Capture the cell that displays the provided text and extract its (X, Y) central coordinate. 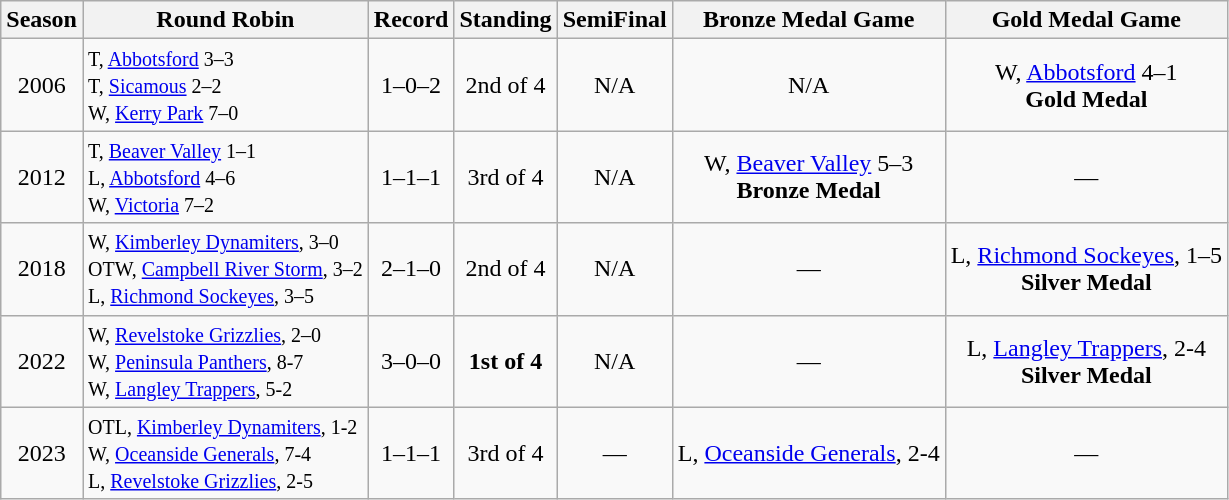
L, Langley Trappers, 2-4Silver Medal (1086, 361)
L, Richmond Sockeyes, 1–5Silver Medal (1086, 269)
Record (411, 20)
Season (42, 20)
OTL, Kimberley Dynamiters, 1-2W, Oceanside Generals, 7-4L, Revelstoke Grizzlies, 2-5 (225, 453)
Standing (506, 20)
3–0–0 (411, 361)
W, Beaver Valley 5–3Bronze Medal (808, 177)
W, Revelstoke Grizzlies, 2–0W, Peninsula Panthers, 8-7W, Langley Trappers, 5-2 (225, 361)
SemiFinal (614, 20)
Gold Medal Game (1086, 20)
Bronze Medal Game (808, 20)
1–0–2 (411, 85)
2018 (42, 269)
Round Robin (225, 20)
2–1–0 (411, 269)
2012 (42, 177)
T, Abbotsford 3–3T, Sicamous 2–2W, Kerry Park 7–0 (225, 85)
2022 (42, 361)
L, Oceanside Generals, 2-4 (808, 453)
W, Kimberley Dynamiters, 3–0OTW, Campbell River Storm, 3–2L, Richmond Sockeyes, 3–5 (225, 269)
W, Abbotsford 4–1Gold Medal (1086, 85)
2023 (42, 453)
T, Beaver Valley 1–1L, Abbotsford 4–6W, Victoria 7–2 (225, 177)
1st of 4 (506, 361)
2006 (42, 85)
